Find where the given text appears and provide that cell's center as (x, y) coordinate. 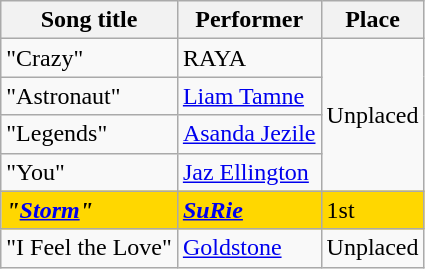
Asanda Jezile (249, 134)
"Astronaut" (90, 96)
RAYA (249, 58)
Song title (90, 20)
1st (372, 210)
"Crazy" (90, 58)
"Storm" (90, 210)
"Legends" (90, 134)
Place (372, 20)
Liam Tamne (249, 96)
Jaz Ellington (249, 172)
"You" (90, 172)
Goldstone (249, 248)
"I Feel the Love" (90, 248)
Performer (249, 20)
SuRie (249, 210)
